Return (X, Y) of the center of cell containing provided text 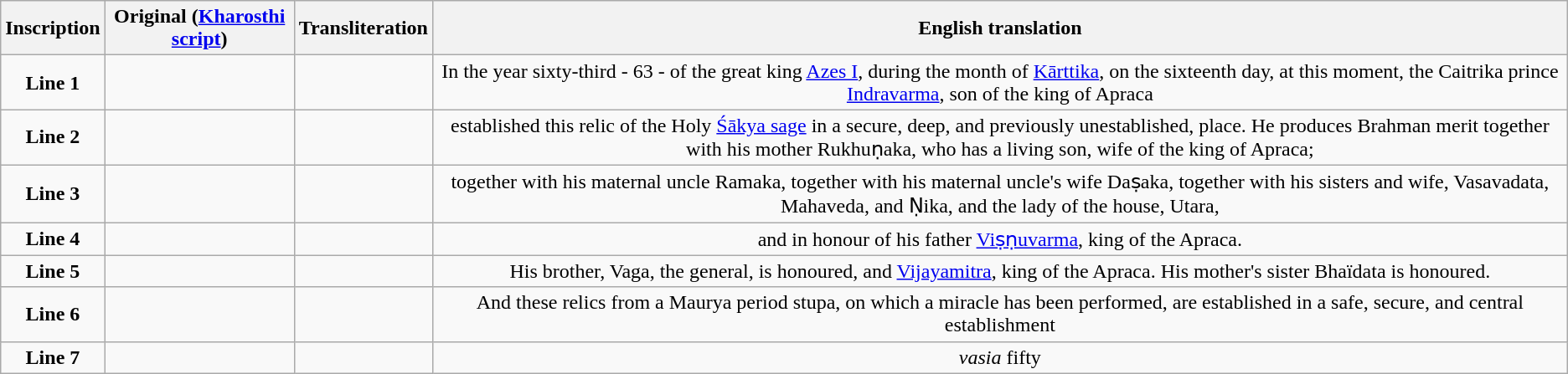
Line 3 (53, 193)
English translation (1000, 28)
Line 2 (53, 137)
And these relics from a Maurya period stupa, on which a miracle has been performed, are established in a safe, secure, and central establishment (1000, 315)
and in honour of his father Viṣṇuvarma, king of the Apraca. (1000, 239)
Line 7 (53, 357)
Line 4 (53, 239)
His brother, Vaga, the general, is honoured, and Vijayamitra, king of the Apraca. His mother's sister Bhaïdata is honoured. (1000, 271)
vasia fifty (1000, 357)
Line 5 (53, 271)
Line 6 (53, 315)
Original (Kharosthi script) (199, 28)
Inscription (53, 28)
Line 1 (53, 82)
Transliteration (364, 28)
